Detect which cell encompasses the target text, then output its (x, y) center coordinate. 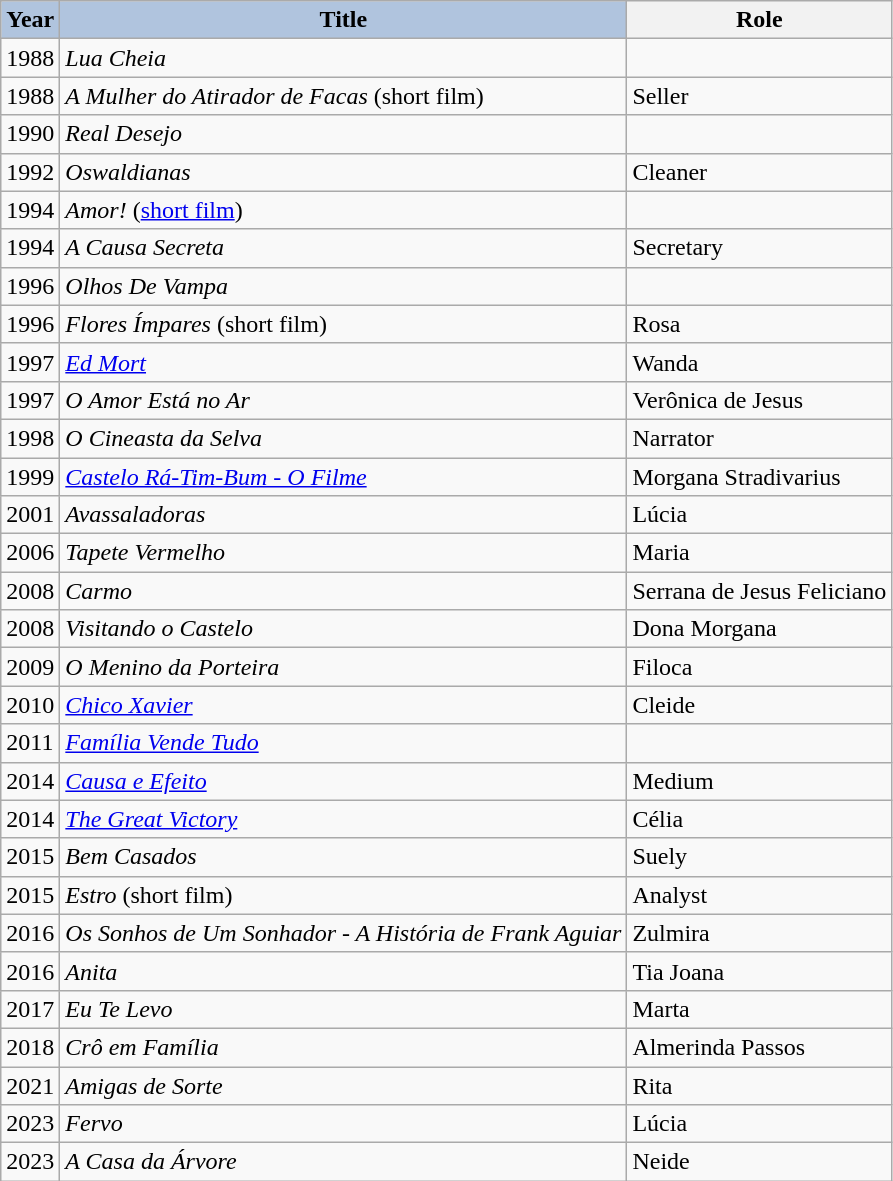
A Causa Secreta (344, 248)
Causa e Efeito (344, 781)
2001 (30, 515)
2009 (30, 667)
Anita (344, 971)
2011 (30, 743)
Crô em Família (344, 1047)
Visitando o Castelo (344, 629)
Amigas de Sorte (344, 1085)
Eu Te Levo (344, 1009)
Fervo (344, 1124)
Morgana Stradivarius (760, 477)
Maria (760, 553)
2018 (30, 1047)
Year (30, 20)
Marta (760, 1009)
Zulmira (760, 933)
O Amor Está no Ar (344, 400)
Os Sonhos de Um Sonhador - A História de Frank Aguiar (344, 933)
The Great Victory (344, 819)
A Mulher do Atirador de Facas (short film) (344, 96)
Wanda (760, 362)
Dona Morgana (760, 629)
1992 (30, 172)
Secretary (760, 248)
Célia (760, 819)
O Menino da Porteira (344, 667)
Cleaner (760, 172)
Ed Mort (344, 362)
Title (344, 20)
Cleide (760, 705)
A Casa da Árvore (344, 1162)
Verônica de Jesus (760, 400)
2017 (30, 1009)
Lua Cheia (344, 58)
Chico Xavier (344, 705)
Oswaldianas (344, 172)
Rosa (760, 324)
Seller (760, 96)
Castelo Rá-Tim-Bum - O Filme (344, 477)
Serrana de Jesus Feliciano (760, 591)
1998 (30, 438)
Filoca (760, 667)
Tia Joana (760, 971)
Olhos De Vampa (344, 286)
1990 (30, 134)
Rita (760, 1085)
Bem Casados (344, 857)
2006 (30, 553)
Estro (short film) (344, 895)
Avassaladoras (344, 515)
2021 (30, 1085)
Amor! (short film) (344, 210)
Carmo (344, 591)
Medium (760, 781)
Role (760, 20)
Real Desejo (344, 134)
Família Vende Tudo (344, 743)
O Cineasta da Selva (344, 438)
Narrator (760, 438)
Suely (760, 857)
Tapete Vermelho (344, 553)
Neide (760, 1162)
2010 (30, 705)
1999 (30, 477)
Flores Ímpares (short film) (344, 324)
Analyst (760, 895)
Almerinda Passos (760, 1047)
